Output the (x, y) coordinate of the center of the cell containing the given text.  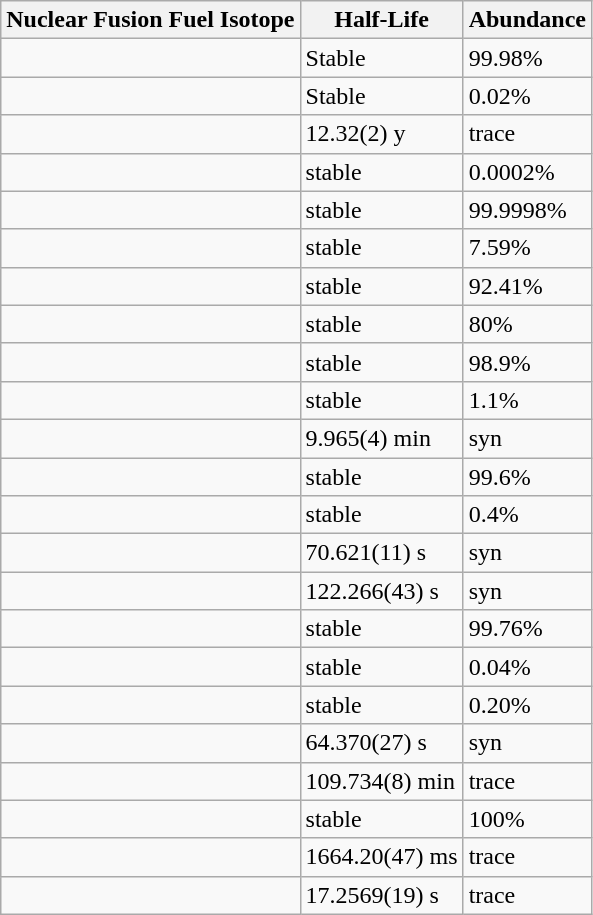
0.04% (527, 667)
99.9998% (527, 210)
9.965(4) min (382, 438)
99.76% (527, 629)
7.59% (527, 248)
0.20% (527, 705)
100% (527, 819)
92.41% (527, 286)
99.98% (527, 58)
64.370(27) s (382, 743)
Abundance (527, 20)
Nuclear Fusion Fuel Isotope (150, 20)
99.6% (527, 477)
70.621(11) s (382, 553)
17.2569(19) s (382, 895)
98.9% (527, 362)
80% (527, 324)
0.02% (527, 96)
Half-Life (382, 20)
12.32(2) y (382, 134)
0.4% (527, 515)
0.0002% (527, 172)
1.1% (527, 400)
122.266(43) s (382, 591)
109.734(8) min (382, 781)
1664.20(47) ms (382, 857)
